Capture the cell that displays the provided text and extract its [X, Y] central coordinate. 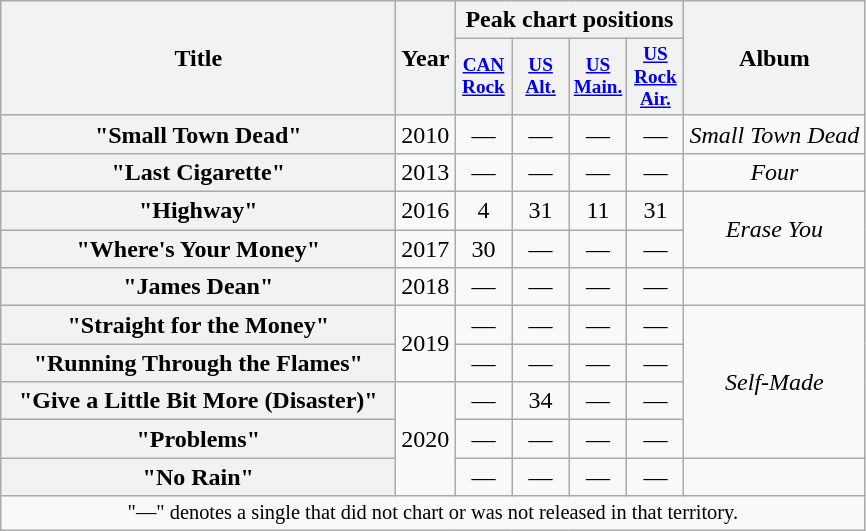
Year [426, 58]
CANRock [484, 78]
Peak chart positions [570, 20]
11 [598, 211]
Erase You [774, 230]
"Small Town Dead" [198, 134]
"—" denotes a single that did not chart or was not released in that territory. [433, 513]
USMain. [598, 78]
2010 [426, 134]
2020 [426, 439]
"Last Cigarette" [198, 173]
"Running Through the Flames" [198, 363]
2013 [426, 173]
"No Rain" [198, 477]
2018 [426, 287]
"Give a Little Bit More (Disaster)" [198, 401]
"Highway" [198, 211]
Album [774, 58]
"James Dean" [198, 287]
"Where's Your Money" [198, 249]
2016 [426, 211]
30 [484, 249]
34 [540, 401]
Title [198, 58]
USAlt. [540, 78]
4 [484, 211]
Four [774, 173]
"Straight for the Money" [198, 325]
Self-Made [774, 382]
"Problems" [198, 439]
USRockAir. [656, 78]
Small Town Dead [774, 134]
2019 [426, 344]
2017 [426, 249]
